Determine the (X, Y) coordinate at the center of the cell enclosing the given text.  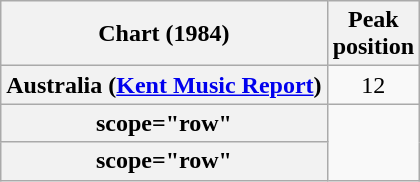
Australia (Kent Music Report) (164, 85)
12 (373, 85)
Peakposition (373, 34)
Chart (1984) (164, 34)
